Detect which cell encompasses the target text, then output its [X, Y] center coordinate. 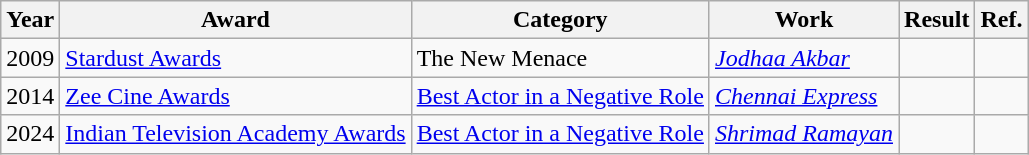
2009 [30, 58]
Ref. [1002, 20]
Award [236, 20]
Shrimad Ramayan [804, 134]
Year [30, 20]
Result [937, 20]
Work [804, 20]
The New Menace [560, 58]
Indian Television Academy Awards [236, 134]
Zee Cine Awards [236, 96]
2024 [30, 134]
Chennai Express [804, 96]
Category [560, 20]
Jodhaa Akbar [804, 58]
2014 [30, 96]
Stardust Awards [236, 58]
